Search for the cell housing the specified text and yield its (X, Y) center coordinate. 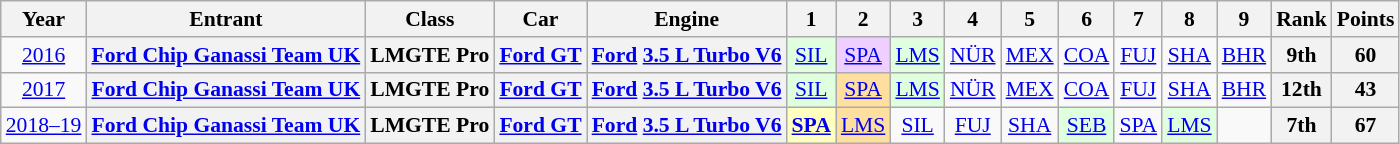
7 (1138, 19)
Rank (1302, 19)
6 (1087, 19)
SEB (1087, 126)
9th (1302, 55)
4 (973, 19)
2016 (44, 55)
Car (540, 19)
1 (812, 19)
2018–19 (44, 126)
3 (918, 19)
12th (1302, 90)
Engine (687, 19)
7th (1302, 126)
8 (1190, 19)
Class (430, 19)
60 (1366, 55)
2 (864, 19)
Year (44, 19)
67 (1366, 126)
Entrant (226, 19)
9 (1244, 19)
2017 (44, 90)
5 (1030, 19)
43 (1366, 90)
Points (1366, 19)
